Pinpoint the cell where the given text exists, returning its (x, y) midpoint coordinate. 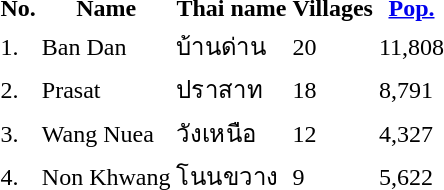
Wang Nuea (106, 133)
18 (332, 90)
12 (332, 133)
ปราสาท (232, 90)
วังเหนือ (232, 133)
Prasat (106, 90)
บ้านด่าน (232, 46)
20 (332, 46)
Ban Dan (106, 46)
